Identify which cell holds the provided text, then report its (x, y) central coordinate. 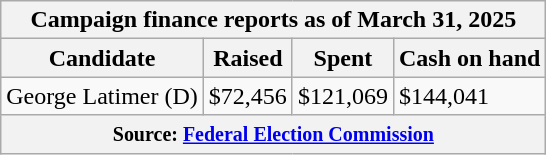
$144,041 (469, 96)
Campaign finance reports as of March 31, 2025 (274, 20)
Candidate (102, 58)
George Latimer (D) (102, 96)
Source: Federal Election Commission (274, 134)
Spent (342, 58)
$72,456 (248, 96)
Cash on hand (469, 58)
$121,069 (342, 96)
Raised (248, 58)
